Locate the cell with the specified text and output its (x, y) center coordinate. 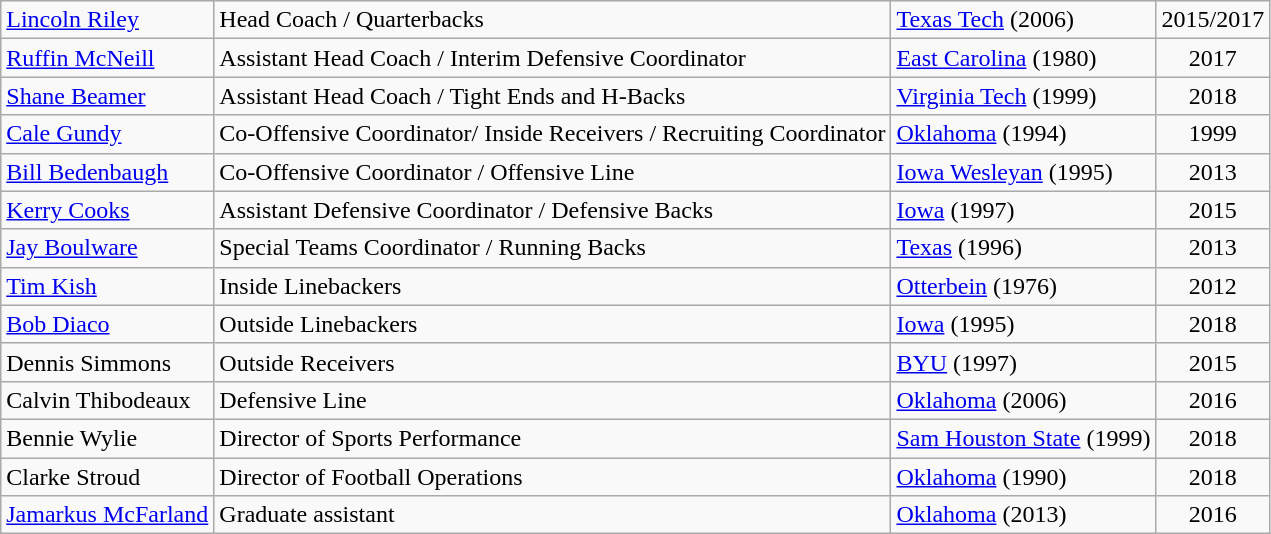
Bob Diaco (108, 324)
Iowa (1995) (1024, 324)
Assistant Defensive Coordinator / Defensive Backs (552, 210)
Lincoln Riley (108, 20)
Jay Boulware (108, 248)
Graduate assistant (552, 515)
Outside Receivers (552, 362)
Kerry Cooks (108, 210)
Defensive Line (552, 400)
Ruffin McNeill (108, 58)
Head Coach / Quarterbacks (552, 20)
Inside Linebackers (552, 286)
Calvin Thibodeaux (108, 400)
1999 (1213, 134)
Dennis Simmons (108, 362)
Jamarkus McFarland (108, 515)
BYU (1997) (1024, 362)
Assistant Head Coach / Tight Ends and H-Backs (552, 96)
Oklahoma (1990) (1024, 477)
Shane Beamer (108, 96)
Tim Kish (108, 286)
Special Teams Coordinator / Running Backs (552, 248)
Bennie Wylie (108, 438)
Virginia Tech (1999) (1024, 96)
2017 (1213, 58)
Oklahoma (1994) (1024, 134)
Texas (1996) (1024, 248)
Cale Gundy (108, 134)
Oklahoma (2006) (1024, 400)
2015/2017 (1213, 20)
Assistant Head Coach / Interim Defensive Coordinator (552, 58)
Iowa (1997) (1024, 210)
Clarke Stroud (108, 477)
2012 (1213, 286)
Director of Football Operations (552, 477)
Otterbein (1976) (1024, 286)
East Carolina (1980) (1024, 58)
Texas Tech (2006) (1024, 20)
Oklahoma (2013) (1024, 515)
Outside Linebackers (552, 324)
Iowa Wesleyan (1995) (1024, 172)
Director of Sports Performance (552, 438)
Sam Houston State (1999) (1024, 438)
Co-Offensive Coordinator / Offensive Line (552, 172)
Co-Offensive Coordinator/ Inside Receivers / Recruiting Coordinator (552, 134)
Bill Bedenbaugh (108, 172)
